Detect which cell encompasses the target text, then output its [X, Y] center coordinate. 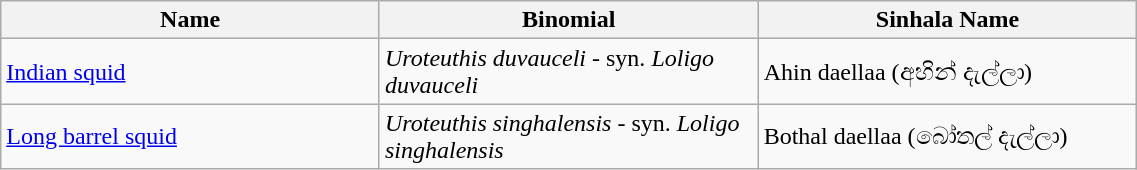
Bothal daellaa (බෝතල් දැල්ලා) [948, 136]
Indian squid [190, 72]
Uroteuthis duvauceli - syn. Loligo duvauceli [568, 72]
Ahin daellaa (අහින් දැල්ලා) [948, 72]
Binomial [568, 20]
Long barrel squid [190, 136]
Name [190, 20]
Uroteuthis singhalensis - syn. Loligo singhalensis [568, 136]
Sinhala Name [948, 20]
